From the cell containing the given text, extract its center point as [X, Y] coordinate. 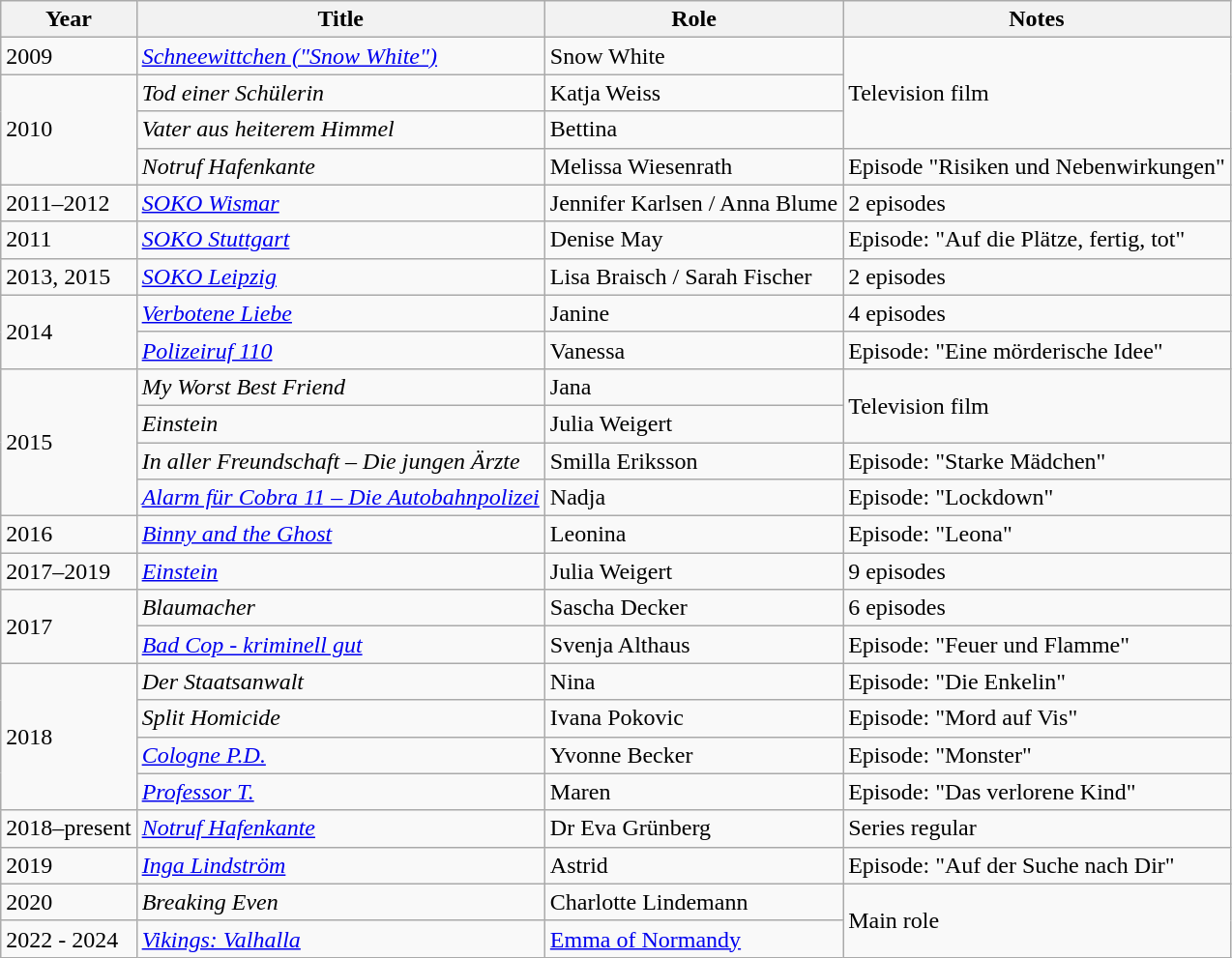
Episode: "Die Enkelin" [1037, 682]
Notes [1037, 19]
Verbotene Liebe [340, 313]
2011 [69, 240]
Der Staatsanwalt [340, 682]
Vanessa [693, 350]
Episode: "Leona" [1037, 535]
Episode: "Auf die Plätze, fertig, tot" [1037, 240]
6 episodes [1037, 608]
Nadja [693, 498]
Episode: "Mord auf Vis" [1037, 718]
2015 [69, 442]
Katja Weiss [693, 93]
Vater aus heiterem Himmel [340, 130]
Sascha Decker [693, 608]
Episode: "Starke Mädchen" [1037, 461]
Cologne P.D. [340, 755]
Ivana Pokovic [693, 718]
Dr Eva Grünberg [693, 828]
Svenja Althaus [693, 645]
Leonina [693, 535]
2014 [69, 332]
9 episodes [1037, 571]
Bad Cop - kriminell gut [340, 645]
Emma of Normandy [693, 939]
Series regular [1037, 828]
Episode: "Monster" [1037, 755]
Year [69, 19]
Astrid [693, 865]
Smilla Eriksson [693, 461]
Episode: "Feuer und Flamme" [1037, 645]
Breaking Even [340, 902]
Charlotte Lindemann [693, 902]
2017 [69, 626]
2009 [69, 56]
Jana [693, 387]
Alarm für Cobra 11 – Die Autobahnpolizei [340, 498]
Lisa Braisch / Sarah Fischer [693, 276]
Professor T. [340, 792]
2016 [69, 535]
Yvonne Becker [693, 755]
Denise May [693, 240]
Episode "Risiken und Nebenwirkungen" [1037, 166]
2020 [69, 902]
2019 [69, 865]
Nina [693, 682]
2022 - 2024 [69, 939]
Tod einer Schülerin [340, 93]
Schneewittchen ("Snow White") [340, 56]
Episode: "Eine mörderische Idee" [1037, 350]
SOKO Stuttgart [340, 240]
SOKO Leipzig [340, 276]
Episode: "Lockdown" [1037, 498]
2011–2012 [69, 203]
Blaumacher [340, 608]
Snow White [693, 56]
Jennifer Karlsen / Anna Blume [693, 203]
2013, 2015 [69, 276]
Maren [693, 792]
Main role [1037, 920]
Split Homicide [340, 718]
Melissa Wiesenrath [693, 166]
Polizeiruf 110 [340, 350]
In aller Freundschaft – Die jungen Ärzte [340, 461]
Episode: "Das verlorene Kind" [1037, 792]
2017–2019 [69, 571]
2018–present [69, 828]
Inga Lindström [340, 865]
4 episodes [1037, 313]
Vikings: Valhalla [340, 939]
SOKO Wismar [340, 203]
Episode: "Auf der Suche nach Dir" [1037, 865]
2018 [69, 737]
My Worst Best Friend [340, 387]
Janine [693, 313]
Binny and the Ghost [340, 535]
Bettina [693, 130]
Title [340, 19]
Role [693, 19]
2010 [69, 130]
